For the text-containing cell, return its midpoint in (X, Y) coordinate format. 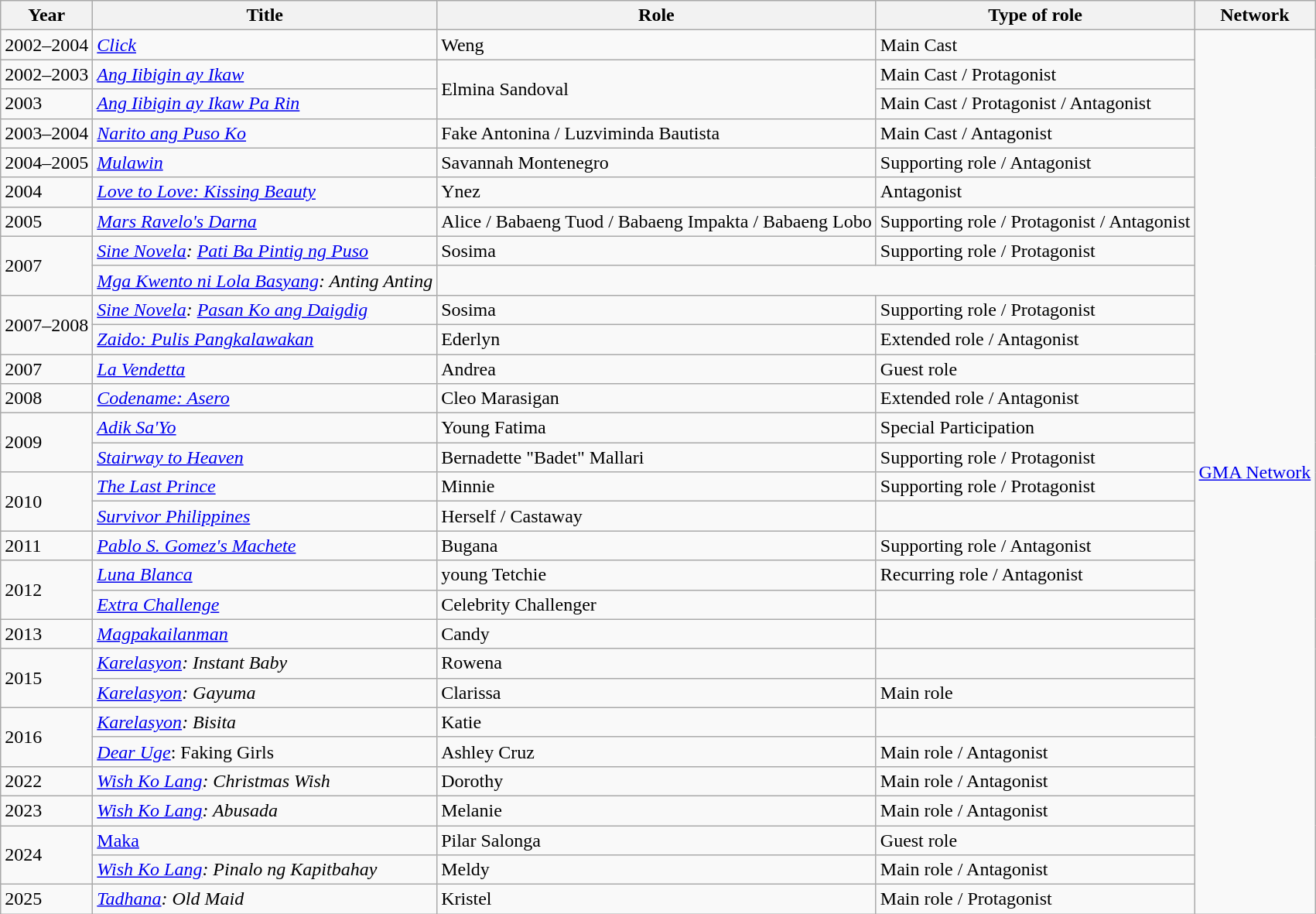
Minnie (657, 487)
Rowena (657, 663)
Kristel (657, 899)
Mars Ravelo's Darna (265, 221)
Sine Novela: Pati Ba Pintig ng Puso (265, 251)
Fake Antonina / Luzviminda Bautista (657, 133)
Pilar Salonga (657, 840)
Main Cast / Protagonist / Antagonist (1035, 104)
Weng (657, 45)
2025 (46, 899)
Karelasyon: Bisita (265, 722)
Mga Kwento ni Lola Basyang: Anting Anting (265, 280)
2007–2008 (46, 324)
Role (657, 15)
Main Cast (1035, 45)
Alice / Babaeng Tuod / Babaeng Impakta / Babaeng Lobo (657, 221)
Savannah Montenegro (657, 163)
La Vendetta (265, 369)
2016 (46, 737)
Antagonist (1035, 192)
2004–2005 (46, 163)
Young Fatima (657, 428)
Melanie (657, 810)
2015 (46, 678)
2004 (46, 192)
Extra Challenge (265, 604)
Year (46, 15)
Ang Iibigin ay Ikaw Pa Rin (265, 104)
Ynez (657, 192)
Love to Love: Kissing Beauty (265, 192)
Herself / Castaway (657, 516)
Zaido: Pulis Pangkalawakan (265, 339)
Main role / Protagonist (1035, 899)
Tadhana: Old Maid (265, 899)
Karelasyon: Instant Baby (265, 663)
Ang Iibigin ay Ikaw (265, 74)
Clarissa (657, 693)
Special Participation (1035, 428)
2011 (46, 546)
Survivor Philippines (265, 516)
2005 (46, 221)
Click (265, 45)
2009 (46, 443)
Ashley Cruz (657, 751)
Luna Blanca (265, 575)
2008 (46, 399)
2012 (46, 590)
Main Cast / Antagonist (1035, 133)
2013 (46, 634)
Recurring role / Antagonist (1035, 575)
young Tetchie (657, 575)
2003–2004 (46, 133)
Sine Novela: Pasan Ko ang Daigdig (265, 310)
Ederlyn (657, 339)
2002–2003 (46, 74)
The Last Prince (265, 487)
Title (265, 15)
Candy (657, 634)
Celebrity Challenger (657, 604)
Mulawin (265, 163)
2010 (46, 502)
Adik Sa'Yo (265, 428)
GMA Network (1255, 472)
Supporting role / Protagonist / Antagonist (1035, 221)
Pablo S. Gomez's Machete (265, 546)
Maka (265, 840)
Bernadette "Badet" Mallari (657, 457)
Wish Ko Lang: Pinalo ng Kapitbahay (265, 870)
Bugana (657, 546)
Narito ang Puso Ko (265, 133)
2003 (46, 104)
Cleo Marasigan (657, 399)
Dorothy (657, 781)
Dear Uge: Faking Girls (265, 751)
Main role (1035, 693)
Stairway to Heaven (265, 457)
Wish Ko Lang: Christmas Wish (265, 781)
Network (1255, 15)
Andrea (657, 369)
2002–2004 (46, 45)
Meldy (657, 870)
Karelasyon: Gayuma (265, 693)
2024 (46, 854)
Type of role (1035, 15)
Codename: Asero (265, 399)
Katie (657, 722)
Main Cast / Protagonist (1035, 74)
Elmina Sandoval (657, 89)
Wish Ko Lang: Abusada (265, 810)
Magpakailanman (265, 634)
2022 (46, 781)
2023 (46, 810)
